Return the (X, Y) coordinate for the center point of the cell that contains the specified text.  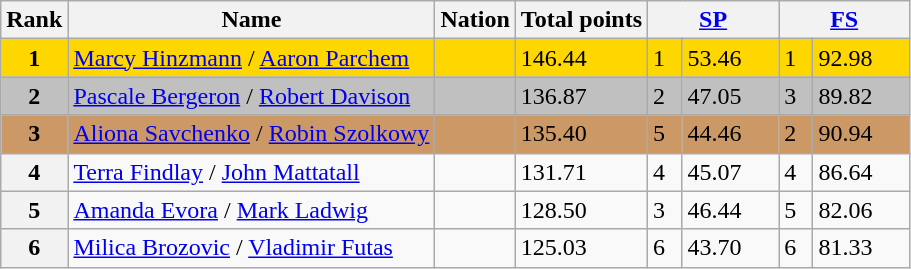
Total points (581, 20)
90.94 (862, 134)
135.40 (581, 134)
Nation (475, 20)
86.64 (862, 172)
SP (714, 20)
FS (844, 20)
128.50 (581, 210)
81.33 (862, 248)
146.44 (581, 58)
46.44 (730, 210)
82.06 (862, 210)
Aliona Savchenko / Robin Szolkowy (252, 134)
Amanda Evora / Mark Ladwig (252, 210)
53.46 (730, 58)
92.98 (862, 58)
125.03 (581, 248)
47.05 (730, 96)
Milica Brozovic / Vladimir Futas (252, 248)
44.46 (730, 134)
45.07 (730, 172)
89.82 (862, 96)
136.87 (581, 96)
Name (252, 20)
Pascale Bergeron / Robert Davison (252, 96)
Rank (34, 20)
Terra Findlay / John Mattatall (252, 172)
Marcy Hinzmann / Aaron Parchem (252, 58)
43.70 (730, 248)
131.71 (581, 172)
